Search for the cell housing the specified text and yield its [X, Y] center coordinate. 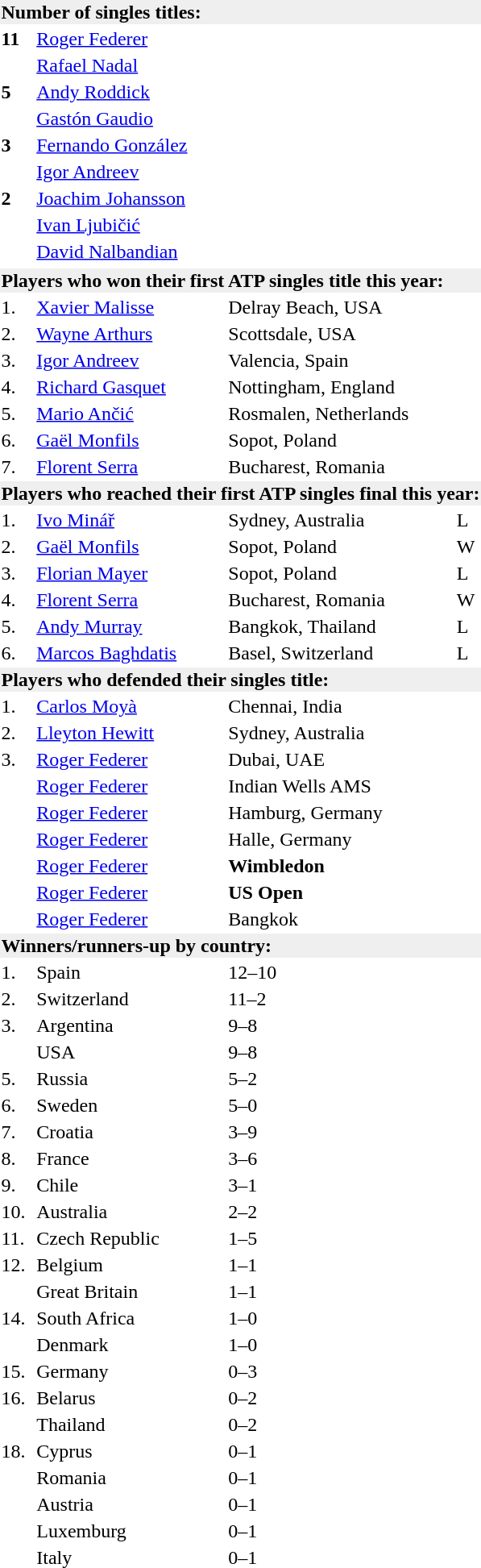
Thailand [131, 1425]
Dubai, UAE [340, 759]
Fernando González [131, 145]
1–5 [340, 1238]
Russia [131, 1079]
Czech Republic [131, 1238]
Gastón Gaudio [131, 119]
South Africa [131, 1318]
Wayne Arthurs [131, 334]
Wimbledon [340, 866]
5–2 [340, 1079]
15. [16, 1371]
14. [16, 1318]
Number of singles titles: [240, 12]
Ivan Ljubičić [131, 225]
11. [16, 1238]
Luxemburg [131, 1531]
Halle, Germany [340, 839]
Valencia, Spain [340, 360]
Croatia [131, 1132]
12–10 [340, 972]
USA [131, 1052]
Andy Murray [131, 626]
David Nalbandian [131, 252]
Chennai, India [340, 706]
Rosmalen, Netherlands [340, 414]
11–2 [340, 999]
Joachim Johansson [131, 198]
5 [16, 92]
12. [16, 1265]
0–3 [340, 1371]
Argentina [131, 1025]
9. [16, 1185]
Switzerland [131, 999]
Players who defended their singles title: [240, 680]
11 [16, 39]
Indian Wells AMS [340, 786]
3–9 [340, 1132]
18. [16, 1451]
Mario Ančić [131, 414]
Chile [131, 1185]
Winners/runners-up by country: [240, 946]
Players who reached their first ATP singles final this year: [240, 493]
Bangkok, Thailand [340, 626]
10. [16, 1212]
Basel, Switzerland [340, 653]
Belarus [131, 1398]
Rafael Nadal [131, 65]
US Open [340, 892]
Cyprus [131, 1451]
3 [16, 145]
Richard Gasquet [131, 387]
Sweden [131, 1105]
Players who won their first ATP singles title this year: [240, 281]
Bangkok [340, 919]
2–2 [340, 1212]
Scottsdale, USA [340, 334]
Germany [131, 1371]
Australia [131, 1212]
Austria [131, 1504]
France [131, 1158]
Romania [131, 1478]
3–6 [340, 1158]
Florian Mayer [131, 573]
Great Britain [131, 1291]
3–1 [340, 1185]
Belgium [131, 1265]
Spain [131, 972]
2 [16, 198]
Lleyton Hewitt [131, 733]
Delray Beach, USA [340, 307]
Ivo Minář [131, 520]
16. [16, 1398]
Xavier Malisse [131, 307]
Andy Roddick [131, 92]
Hamburg, Germany [340, 813]
5–0 [340, 1105]
Denmark [131, 1345]
8. [16, 1158]
Carlos Moyà [131, 706]
Nottingham, England [340, 387]
Marcos Baghdatis [131, 653]
